Extract the (x, y) coordinate from the center of the cell holding the provided text.  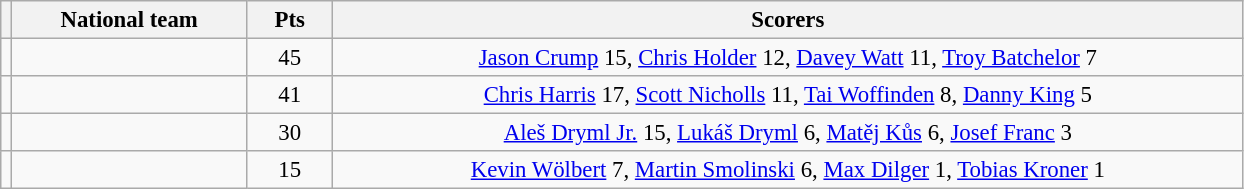
Aleš Dryml Jr. 15, Lukáš Dryml 6, Matěj Kůs 6, Josef Franc 3 (788, 133)
45 (290, 58)
41 (290, 95)
Pts (290, 20)
Kevin Wölbert 7, Martin Smolinski 6, Max Dilger 1, Tobias Kroner 1 (788, 170)
National team (129, 20)
Jason Crump 15, Chris Holder 12, Davey Watt 11, Troy Batchelor 7 (788, 58)
Scorers (788, 20)
30 (290, 133)
Chris Harris 17, Scott Nicholls 11, Tai Woffinden 8, Danny King 5 (788, 95)
15 (290, 170)
